For the text-containing cell, return its midpoint in [X, Y] coordinate format. 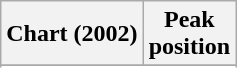
Chart (2002) [72, 34]
Peakposition [189, 34]
